Pinpoint the cell where the given text exists, returning its [x, y] midpoint coordinate. 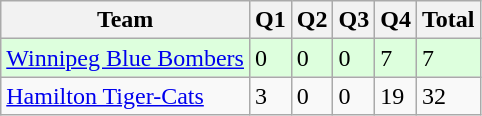
Q4 [396, 20]
Team [126, 20]
Q1 [270, 20]
Winnipeg Blue Bombers [126, 58]
Total [448, 20]
3 [270, 96]
Q2 [312, 20]
32 [448, 96]
Q3 [354, 20]
Hamilton Tiger-Cats [126, 96]
19 [396, 96]
